Search for the cell housing the specified text and yield its [x, y] center coordinate. 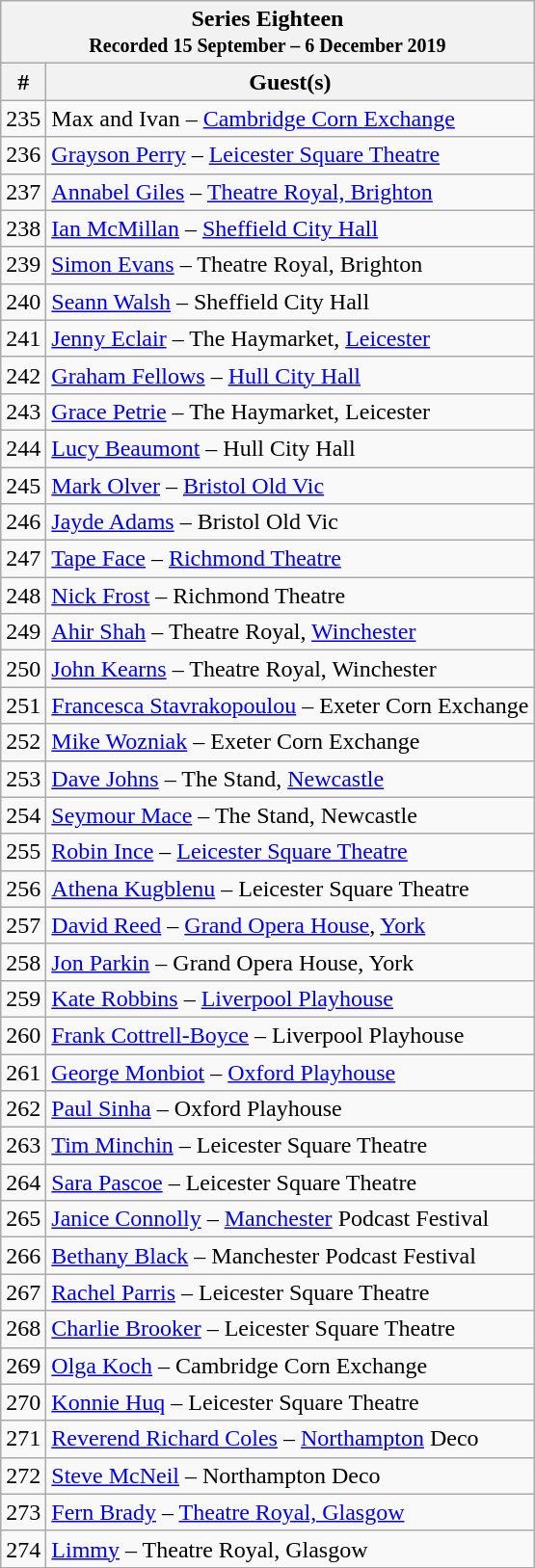
Paul Sinha – Oxford Playhouse [290, 1109]
237 [23, 192]
260 [23, 1035]
257 [23, 925]
264 [23, 1183]
Grace Petrie – The Haymarket, Leicester [290, 412]
243 [23, 412]
273 [23, 1512]
Dave Johns – The Stand, Newcastle [290, 779]
274 [23, 1549]
Jayde Adams – Bristol Old Vic [290, 522]
240 [23, 302]
Ian McMillan – Sheffield City Hall [290, 228]
242 [23, 375]
246 [23, 522]
Guest(s) [290, 82]
249 [23, 632]
Graham Fellows – Hull City Hall [290, 375]
247 [23, 559]
George Monbiot – Oxford Playhouse [290, 1073]
252 [23, 742]
Mark Olver – Bristol Old Vic [290, 485]
241 [23, 338]
Simon Evans – Theatre Royal, Brighton [290, 265]
David Reed – Grand Opera House, York [290, 925]
251 [23, 705]
266 [23, 1256]
267 [23, 1292]
268 [23, 1329]
Sara Pascoe – Leicester Square Theatre [290, 1183]
235 [23, 119]
Fern Brady – Theatre Royal, Glasgow [290, 1512]
Lucy Beaumont – Hull City Hall [290, 448]
Seymour Mace – The Stand, Newcastle [290, 815]
Rachel Parris – Leicester Square Theatre [290, 1292]
256 [23, 889]
Ahir Shah – Theatre Royal, Winchester [290, 632]
Seann Walsh – Sheffield City Hall [290, 302]
245 [23, 485]
238 [23, 228]
265 [23, 1219]
Steve McNeil – Northampton Deco [290, 1475]
250 [23, 669]
Limmy – Theatre Royal, Glasgow [290, 1549]
261 [23, 1073]
259 [23, 998]
Francesca Stavrakopoulou – Exeter Corn Exchange [290, 705]
Mike Wozniak – Exeter Corn Exchange [290, 742]
255 [23, 852]
John Kearns – Theatre Royal, Winchester [290, 669]
270 [23, 1402]
Athena Kugblenu – Leicester Square Theatre [290, 889]
Annabel Giles – Theatre Royal, Brighton [290, 192]
236 [23, 155]
Frank Cottrell-Boyce – Liverpool Playhouse [290, 1035]
253 [23, 779]
Nick Frost – Richmond Theatre [290, 596]
244 [23, 448]
Jenny Eclair – The Haymarket, Leicester [290, 338]
Bethany Black – Manchester Podcast Festival [290, 1256]
Grayson Perry – Leicester Square Theatre [290, 155]
Jon Parkin – Grand Opera House, York [290, 962]
Olga Koch – Cambridge Corn Exchange [290, 1366]
Konnie Huq – Leicester Square Theatre [290, 1402]
248 [23, 596]
254 [23, 815]
Janice Connolly – Manchester Podcast Festival [290, 1219]
Charlie Brooker – Leicester Square Theatre [290, 1329]
# [23, 82]
263 [23, 1146]
239 [23, 265]
269 [23, 1366]
262 [23, 1109]
271 [23, 1439]
Series EighteenRecorded 15 September – 6 December 2019 [268, 33]
Reverend Richard Coles – Northampton Deco [290, 1439]
258 [23, 962]
Robin Ince – Leicester Square Theatre [290, 852]
Max and Ivan – Cambridge Corn Exchange [290, 119]
Tape Face – Richmond Theatre [290, 559]
Tim Minchin – Leicester Square Theatre [290, 1146]
Kate Robbins – Liverpool Playhouse [290, 998]
272 [23, 1475]
